Identify which cell holds the provided text, then report its (X, Y) central coordinate. 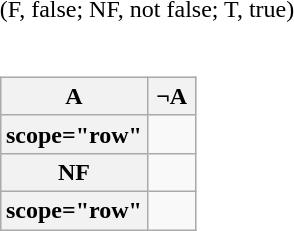
NF (74, 172)
¬A (172, 96)
A (74, 96)
